From the cell containing the given text, extract its center point as (x, y) coordinate. 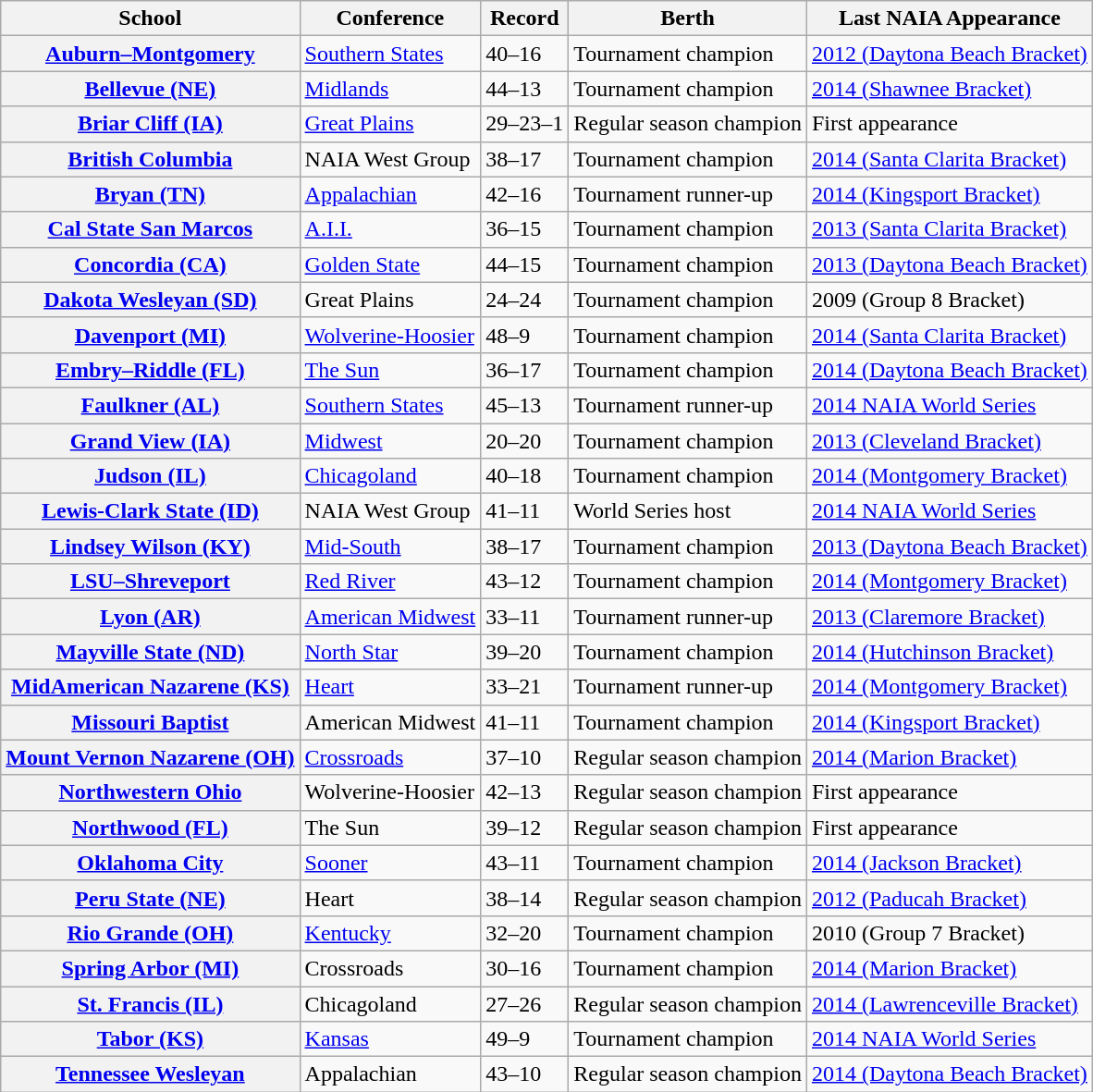
Golden State (390, 264)
Rio Grande (OH) (150, 933)
43–12 (525, 582)
Davenport (MI) (150, 335)
2014 (Hutchinson Bracket) (949, 652)
Dakota Wesleyan (SD) (150, 300)
37–10 (525, 757)
2014 (Lawrenceville Bracket) (949, 1003)
40–16 (525, 54)
Lyon (AR) (150, 617)
29–23–1 (525, 124)
Northwood (FL) (150, 828)
32–20 (525, 933)
Missouri Baptist (150, 722)
44–15 (525, 264)
Sooner (390, 863)
Kansas (390, 1039)
36–15 (525, 229)
45–13 (525, 405)
School (150, 18)
49–9 (525, 1039)
Record (525, 18)
Lindsey Wilson (KY) (150, 546)
St. Francis (IL) (150, 1003)
2012 (Daytona Beach Bracket) (949, 54)
A.I.I. (390, 229)
Spring Arbor (MI) (150, 968)
27–26 (525, 1003)
LSU–Shreveport (150, 582)
Auburn–Montgomery (150, 54)
2013 (Santa Clarita Bracket) (949, 229)
Last NAIA Appearance (949, 18)
Briar Cliff (IA) (150, 124)
43–11 (525, 863)
40–18 (525, 476)
Judson (IL) (150, 476)
38–14 (525, 898)
North Star (390, 652)
2010 (Group 7 Bracket) (949, 933)
Faulkner (AL) (150, 405)
33–11 (525, 617)
Lewis-Clark State (ID) (150, 511)
42–16 (525, 194)
2014 (Shawnee Bracket) (949, 89)
Midlands (390, 89)
Bryan (TN) (150, 194)
Oklahoma City (150, 863)
24–24 (525, 300)
Mid-South (390, 546)
39–12 (525, 828)
30–16 (525, 968)
33–21 (525, 687)
World Series host (688, 511)
Bellevue (NE) (150, 89)
Kentucky (390, 933)
Embry–Riddle (FL) (150, 370)
Conference (390, 18)
44–13 (525, 89)
Mount Vernon Nazarene (OH) (150, 757)
36–17 (525, 370)
Concordia (CA) (150, 264)
43–10 (525, 1074)
Grand View (IA) (150, 441)
2012 (Paducah Bracket) (949, 898)
MidAmerican Nazarene (KS) (150, 687)
42–13 (525, 792)
2013 (Cleveland Bracket) (949, 441)
20–20 (525, 441)
British Columbia (150, 159)
2009 (Group 8 Bracket) (949, 300)
48–9 (525, 335)
Berth (688, 18)
Red River (390, 582)
Midwest (390, 441)
Cal State San Marcos (150, 229)
Peru State (NE) (150, 898)
39–20 (525, 652)
Tabor (KS) (150, 1039)
Mayville State (ND) (150, 652)
Tennessee Wesleyan (150, 1074)
Northwestern Ohio (150, 792)
2014 (Jackson Bracket) (949, 863)
2013 (Claremore Bracket) (949, 617)
